Return the [x, y] coordinate for the center point of the cell that contains the specified text.  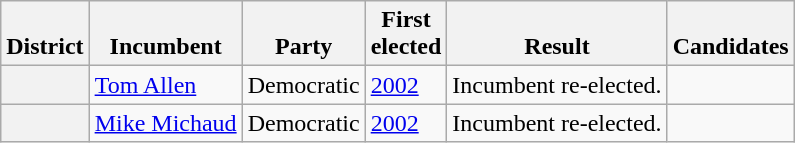
Party [304, 34]
Incumbent [166, 34]
District [45, 34]
Candidates [730, 34]
Firstelected [406, 34]
Result [557, 34]
Mike Michaud [166, 123]
Tom Allen [166, 85]
